Return the [x, y] coordinate for the center point of the cell that contains the specified text.  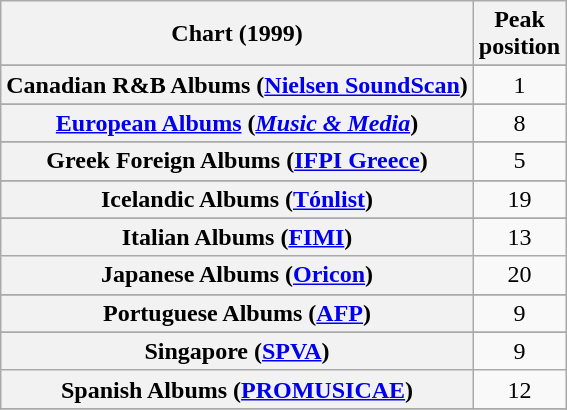
Singapore (SPVA) [238, 351]
Italian Albums (FIMI) [238, 237]
Icelandic Albums (Tónlist) [238, 199]
Peakposition [519, 34]
20 [519, 275]
1 [519, 85]
13 [519, 237]
Canadian R&B Albums (Nielsen SoundScan) [238, 85]
Japanese Albums (Oricon) [238, 275]
European Albums (Music & Media) [238, 123]
Spanish Albums (PROMUSICAE) [238, 389]
8 [519, 123]
Chart (1999) [238, 34]
Greek Foreign Albums (IFPI Greece) [238, 161]
5 [519, 161]
19 [519, 199]
Portuguese Albums (AFP) [238, 313]
12 [519, 389]
